Determine the (x, y) coordinate at the center of the cell enclosing the given text.  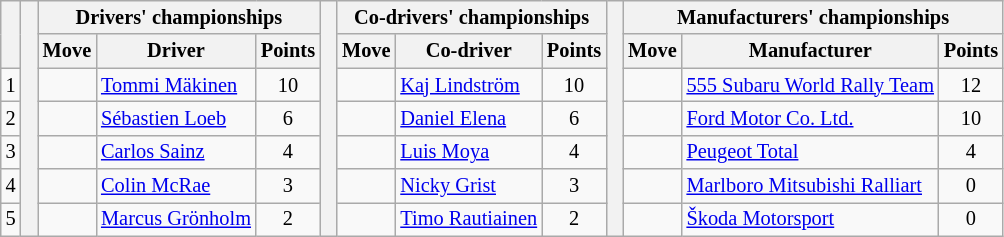
Co-drivers' championships (472, 17)
Driver (176, 51)
Colin McRae (176, 186)
Nicky Grist (468, 186)
Carlos Sainz (176, 152)
Luis Moya (468, 152)
Sébastien Loeb (176, 118)
Ford Motor Co. Ltd. (810, 118)
Škoda Motorsport (810, 219)
Tommi Mäkinen (176, 85)
12 (971, 85)
Peugeot Total (810, 152)
555 Subaru World Rally Team (810, 85)
Kaj Lindström (468, 85)
Marlboro Mitsubishi Ralliart (810, 186)
Manufacturers' championships (813, 17)
Manufacturer (810, 51)
Drivers' championships (179, 17)
Co-driver (468, 51)
Marcus Grönholm (176, 219)
5 (11, 219)
1 (11, 85)
Daniel Elena (468, 118)
Timo Rautiainen (468, 219)
